Identify which cell holds the provided text, then report its (X, Y) central coordinate. 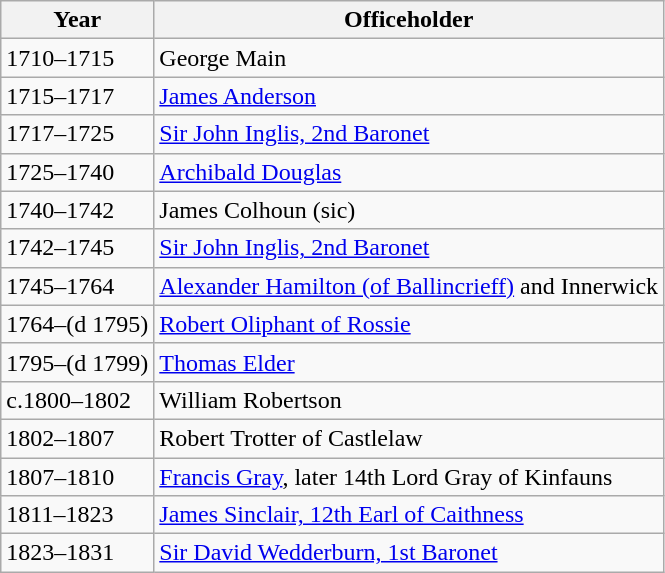
William Robertson (409, 400)
1742–1745 (78, 248)
1807–1810 (78, 477)
1802–1807 (78, 438)
1740–1742 (78, 210)
1717–1725 (78, 134)
1725–1740 (78, 172)
Alexander Hamilton (of Ballincrieff) and Innerwick (409, 286)
Francis Gray, later 14th Lord Gray of Kinfauns (409, 477)
James Sinclair, 12th Earl of Caithness (409, 515)
c.1800–1802 (78, 400)
Robert Trotter of Castlelaw (409, 438)
1811–1823 (78, 515)
1745–1764 (78, 286)
1715–1717 (78, 96)
James Anderson (409, 96)
1823–1831 (78, 553)
Thomas Elder (409, 362)
Officeholder (409, 20)
1764–(d 1795) (78, 324)
George Main (409, 58)
Sir David Wedderburn, 1st Baronet (409, 553)
1710–1715 (78, 58)
Robert Oliphant of Rossie (409, 324)
James Colhoun (sic) (409, 210)
Archibald Douglas (409, 172)
1795–(d 1799) (78, 362)
Year (78, 20)
